For the text-containing cell, return its midpoint in [x, y] coordinate format. 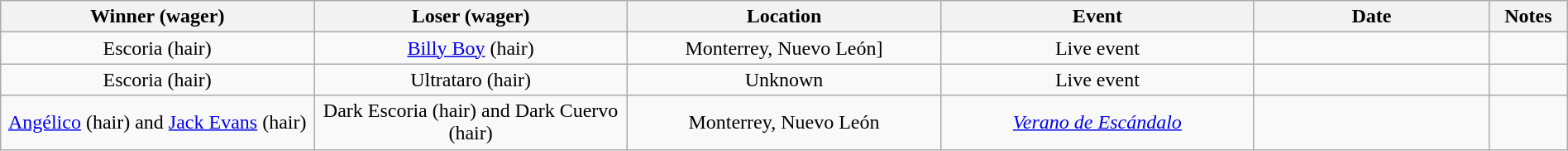
Dark Escoria (hair) and Dark Cuervo (hair) [471, 123]
Monterrey, Nuevo León [784, 123]
Billy Boy (hair) [471, 48]
Winner (wager) [157, 17]
Unknown [784, 80]
Notes [1528, 17]
Ultrataro (hair) [471, 80]
Verano de Escándalo [1097, 123]
Event [1097, 17]
Date [1371, 17]
Monterrey, Nuevo León] [784, 48]
Location [784, 17]
Angélico (hair) and Jack Evans (hair) [157, 123]
Loser (wager) [471, 17]
